For the text-containing cell, return its midpoint in (x, y) coordinate format. 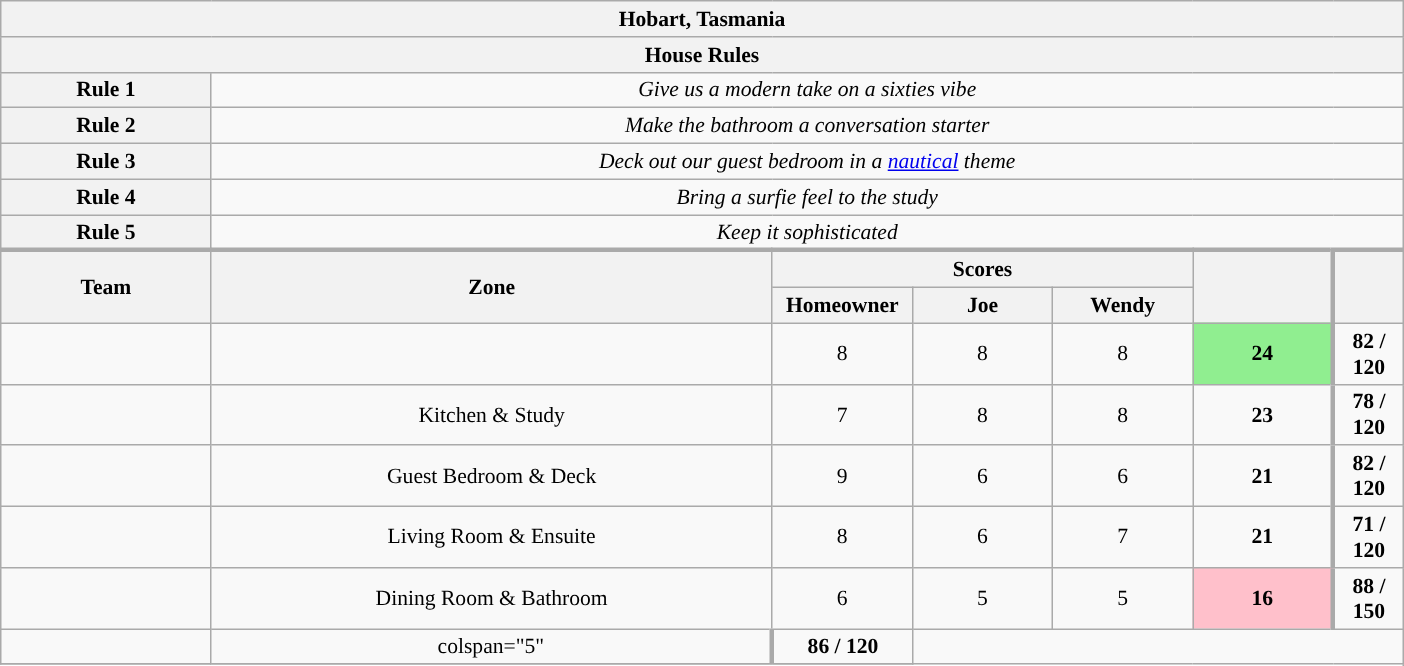
Wendy (1123, 306)
86 / 120 (842, 647)
Rule 1 (106, 90)
Dining Room & Bathroom (492, 598)
Rule 2 (106, 126)
Guest Bedroom & Deck (492, 476)
Team (106, 288)
Bring a surfie feel to the study (807, 197)
Zone (492, 288)
Hobart, Tasmania (702, 19)
colspan="5" (492, 647)
Joe (982, 306)
71 / 120 (1368, 538)
Give us a modern take on a sixties vibe (807, 90)
Kitchen & Study (492, 414)
23 (1263, 414)
88 / 150 (1368, 598)
Living Room & Ensuite (492, 538)
24 (1263, 354)
Rule 4 (106, 197)
Scores (982, 270)
House Rules (702, 55)
Make the bathroom a conversation starter (807, 126)
Keep it sophisticated (807, 233)
78 / 120 (1368, 414)
Rule 3 (106, 162)
Rule 5 (106, 233)
Homeowner (842, 306)
16 (1263, 598)
9 (842, 476)
Deck out our guest bedroom in a nautical theme (807, 162)
